Pinpoint the cell where the given text exists, returning its [x, y] midpoint coordinate. 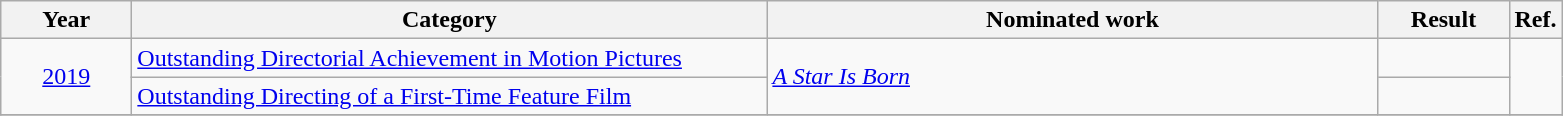
Result [1444, 20]
2019 [66, 77]
Outstanding Directorial Achievement in Motion Pictures [450, 58]
Nominated work [1072, 20]
Ref. [1536, 20]
Category [450, 20]
A Star Is Born [1072, 77]
Outstanding Directing of a First-Time Feature Film [450, 96]
Year [66, 20]
